Find where the given text appears and provide that cell's center as [x, y] coordinate. 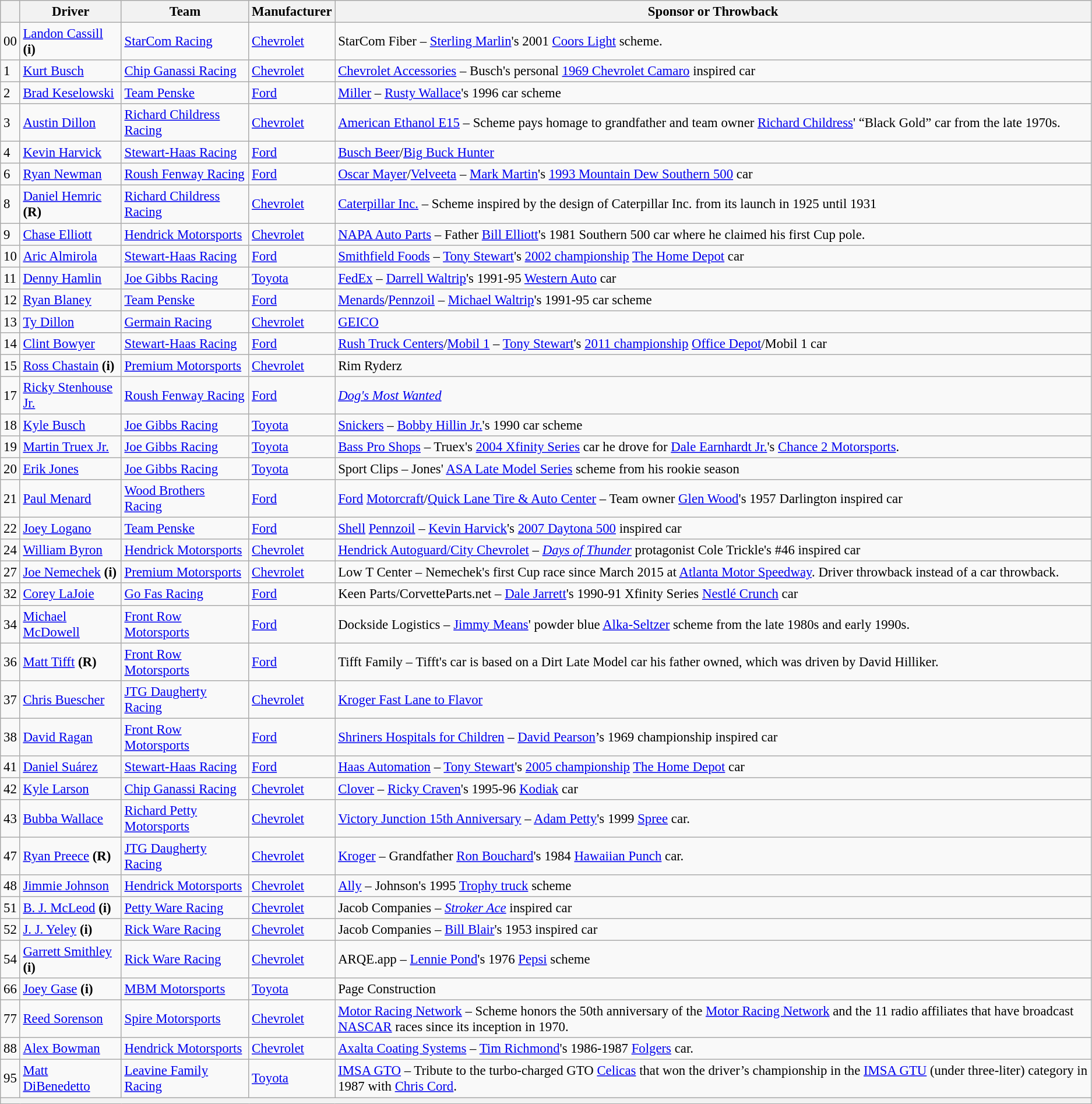
95 [10, 1078]
Dog's Most Wanted [713, 395]
Tifft Family – Tifft's car is based on a Dirt Late Model car his father owned, which was driven by David Hilliker. [713, 662]
Kyle Busch [71, 425]
American Ethanol E15 – Scheme pays homage to grandfather and team owner Richard Childress' “Black Gold” car from the late 1970s. [713, 122]
15 [10, 365]
Rush Truck Centers/Mobil 1 – Tony Stewart's 2011 championship Office Depot/Mobil 1 car [713, 344]
Oscar Mayer/Velveeta – Mark Martin's 1993 Mountain Dew Southern 500 car [713, 174]
Clint Bowyer [71, 344]
Kurt Busch [71, 71]
Reed Sorenson [71, 1019]
Ross Chastain (i) [71, 365]
18 [10, 425]
Corey LaJoie [71, 595]
34 [10, 624]
00 [10, 42]
Ricky Stenhouse Jr. [71, 395]
MBM Motorsports [185, 989]
Kroger Fast Lane to Flavor [713, 699]
14 [10, 344]
3 [10, 122]
24 [10, 550]
Sport Clips – Jones' ASA Late Model Series scheme from his rookie season [713, 469]
Dockside Logistics – Jimmy Means' powder blue Alka-Seltzer scheme from the late 1980s and early 1990s. [713, 624]
52 [10, 930]
Martin Truex Jr. [71, 447]
66 [10, 989]
Haas Automation – Tony Stewart's 2005 championship The Home Depot car [713, 767]
Menards/Pennzoil – Michael Waltrip's 1991-95 car scheme [713, 300]
Brad Keselowski [71, 93]
Keen Parts/CorvetteParts.net – Dale Jarrett's 1990-91 Xfinity Series Nestlé Crunch car [713, 595]
Aric Almirola [71, 256]
11 [10, 278]
Clover – Ricky Craven's 1995-96 Kodiak car [713, 789]
William Byron [71, 550]
Low T Center – Nemechek's first Cup race since March 2015 at Atlanta Motor Speedway. Driver throwback instead of a car throwback. [713, 572]
GEICO [713, 322]
Chase Elliott [71, 234]
Ryan Blaney [71, 300]
22 [10, 529]
Shell Pennzoil – Kevin Harvick's 2007 Daytona 500 inspired car [713, 529]
Snickers – Bobby Hillin Jr.'s 1990 car scheme [713, 425]
Richard Petty Motorsports [185, 818]
42 [10, 789]
Hendrick Autoguard/City Chevrolet – Days of Thunder protagonist Cole Trickle's #46 inspired car [713, 550]
Germain Racing [185, 322]
Busch Beer/Big Buck Hunter [713, 153]
FedEx – Darrell Waltrip's 1991-95 Western Auto car [713, 278]
Ryan Newman [71, 174]
Driver [71, 12]
Chevrolet Accessories – Busch's personal 1969 Chevrolet Camaro inspired car [713, 71]
Team [185, 12]
Rim Ryderz [713, 365]
Go Fas Racing [185, 595]
10 [10, 256]
13 [10, 322]
Joe Nemechek (i) [71, 572]
Erik Jones [71, 469]
Jacob Companies – Stroker Ace inspired car [713, 908]
Page Construction [713, 989]
Jimmie Johnson [71, 886]
Kroger – Grandfather Ron Bouchard's 1984 Hawaiian Punch car. [713, 856]
Austin Dillon [71, 122]
17 [10, 395]
Bubba Wallace [71, 818]
36 [10, 662]
Paul Menard [71, 499]
B. J. McLeod (i) [71, 908]
NAPA Auto Parts – Father Bill Elliott's 1981 Southern 500 car where he claimed his first Cup pole. [713, 234]
Denny Hamlin [71, 278]
Matt Tifft (R) [71, 662]
Smithfield Foods – Tony Stewart's 2002 championship The Home Depot car [713, 256]
51 [10, 908]
Daniel Suárez [71, 767]
Michael McDowell [71, 624]
19 [10, 447]
43 [10, 818]
Chris Buescher [71, 699]
Bass Pro Shops – Truex's 2004 Xfinity Series car he drove for Dale Earnhardt Jr.'s Chance 2 Motorsports. [713, 447]
Joey Gase (i) [71, 989]
Landon Cassill (i) [71, 42]
27 [10, 572]
Leavine Family Racing [185, 1078]
Kevin Harvick [71, 153]
Ty Dillon [71, 322]
Garrett Smithley (i) [71, 959]
47 [10, 856]
Caterpillar Inc. – Scheme inspired by the design of Caterpillar Inc. from its launch in 1925 until 1931 [713, 204]
77 [10, 1019]
Petty Ware Racing [185, 908]
20 [10, 469]
Manufacturer [292, 12]
6 [10, 174]
Spire Motorsports [185, 1019]
StarCom Racing [185, 42]
Kyle Larson [71, 789]
48 [10, 886]
Alex Bowman [71, 1049]
Joey Logano [71, 529]
4 [10, 153]
Shriners Hospitals for Children – David Pearson’s 1969 championship inspired car [713, 737]
StarCom Fiber – Sterling Marlin's 2001 Coors Light scheme. [713, 42]
8 [10, 204]
54 [10, 959]
9 [10, 234]
Matt DiBenedetto [71, 1078]
Victory Junction 15th Anniversary – Adam Petty's 1999 Spree car. [713, 818]
Jacob Companies – Bill Blair's 1953 inspired car [713, 930]
Ryan Preece (R) [71, 856]
Ally – Johnson's 1995 Trophy truck scheme [713, 886]
J. J. Yeley (i) [71, 930]
Sponsor or Throwback [713, 12]
Miller – Rusty Wallace's 1996 car scheme [713, 93]
21 [10, 499]
Wood Brothers Racing [185, 499]
Daniel Hemric (R) [71, 204]
12 [10, 300]
1 [10, 71]
David Ragan [71, 737]
37 [10, 699]
Ford Motorcraft/Quick Lane Tire & Auto Center – Team owner Glen Wood's 1957 Darlington inspired car [713, 499]
Axalta Coating Systems – Tim Richmond's 1986-1987 Folgers car. [713, 1049]
ARQE.app – Lennie Pond's 1976 Pepsi scheme [713, 959]
88 [10, 1049]
41 [10, 767]
32 [10, 595]
2 [10, 93]
38 [10, 737]
